Search for the cell housing the specified text and yield its (X, Y) center coordinate. 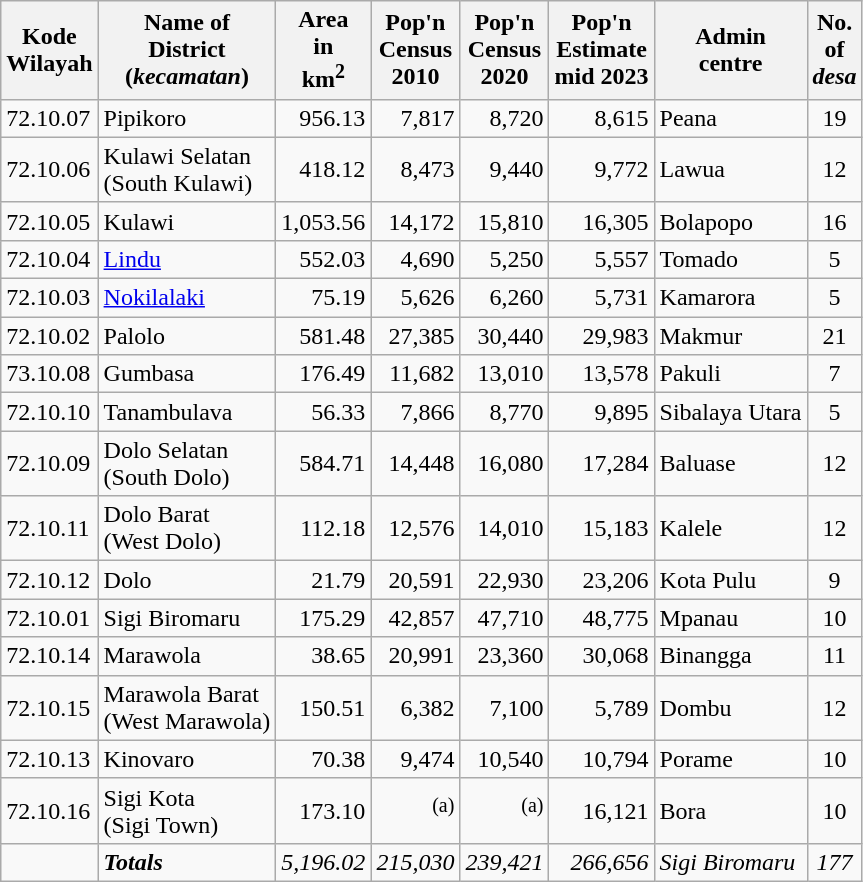
Kalele (730, 528)
Dolo (187, 580)
Gumbasa (187, 374)
56.33 (324, 412)
8,615 (602, 118)
14,010 (504, 528)
173.10 (324, 810)
23,206 (602, 580)
5,626 (416, 298)
15,810 (504, 221)
Baluase (730, 464)
15,183 (602, 528)
Kinovaro (187, 759)
14,172 (416, 221)
30,440 (504, 336)
Kode Wilayah (50, 50)
48,775 (602, 618)
72.10.05 (50, 221)
38.65 (324, 656)
19 (834, 118)
70.38 (324, 759)
21 (834, 336)
7,817 (416, 118)
Peana (730, 118)
176.49 (324, 374)
Mpanau (730, 618)
11 (834, 656)
Pop'nEstimatemid 2023 (602, 50)
1,053.56 (324, 221)
Binangga (730, 656)
10,794 (602, 759)
22,930 (504, 580)
112.18 (324, 528)
552.03 (324, 259)
Areain km2 (324, 50)
Admincentre (730, 50)
72.10.11 (50, 528)
177 (834, 862)
Kulawi Selatan (South Kulawi) (187, 170)
239,421 (504, 862)
10,540 (504, 759)
Porame (730, 759)
Sigi Kota (Sigi Town) (187, 810)
72.10.16 (50, 810)
16 (834, 221)
6,382 (416, 708)
12,576 (416, 528)
20,591 (416, 580)
Bora (730, 810)
Pop'nCensus2010 (416, 50)
Kamarora (730, 298)
7,100 (504, 708)
72.10.02 (50, 336)
6,260 (504, 298)
72.10.06 (50, 170)
8,720 (504, 118)
16,080 (504, 464)
8,770 (504, 412)
20,991 (416, 656)
No.ofdesa (834, 50)
7,866 (416, 412)
Pipikoro (187, 118)
Dombu (730, 708)
5,789 (602, 708)
Pakuli (730, 374)
418.12 (324, 170)
72.10.07 (50, 118)
5,250 (504, 259)
72.10.01 (50, 618)
584.71 (324, 464)
Tomado (730, 259)
42,857 (416, 618)
21.79 (324, 580)
72.10.14 (50, 656)
Pop'nCensus2020 (504, 50)
Palolo (187, 336)
Totals (187, 862)
Marawola Barat (West Marawola) (187, 708)
5,196.02 (324, 862)
581.48 (324, 336)
72.10.09 (50, 464)
Nokilalaki (187, 298)
Marawola (187, 656)
4,690 (416, 259)
175.29 (324, 618)
27,385 (416, 336)
14,448 (416, 464)
956.13 (324, 118)
Kulawi (187, 221)
Bolapopo (730, 221)
11,682 (416, 374)
Makmur (730, 336)
266,656 (602, 862)
150.51 (324, 708)
Lawua (730, 170)
9,474 (416, 759)
Dolo Selatan (South Dolo) (187, 464)
9,772 (602, 170)
75.19 (324, 298)
Sibalaya Utara (730, 412)
Dolo Barat (West Dolo) (187, 528)
9 (834, 580)
8,473 (416, 170)
72.10.04 (50, 259)
29,983 (602, 336)
5,557 (602, 259)
16,121 (602, 810)
7 (834, 374)
Kota Pulu (730, 580)
17,284 (602, 464)
215,030 (416, 862)
13,010 (504, 374)
9,440 (504, 170)
72.10.03 (50, 298)
16,305 (602, 221)
23,360 (504, 656)
Lindu (187, 259)
30,068 (602, 656)
5,731 (602, 298)
72.10.13 (50, 759)
73.10.08 (50, 374)
Tanambulava (187, 412)
9,895 (602, 412)
Name ofDistrict(kecamatan) (187, 50)
72.10.15 (50, 708)
72.10.12 (50, 580)
47,710 (504, 618)
72.10.10 (50, 412)
13,578 (602, 374)
